Extract the [x, y] coordinate from the center of the cell holding the provided text.  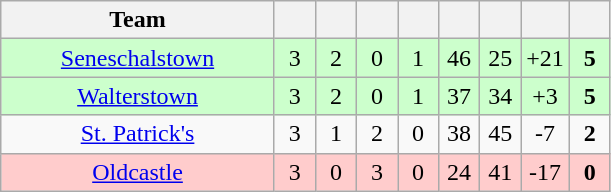
+3 [546, 96]
St. Patrick's [138, 134]
41 [500, 172]
24 [460, 172]
Seneschalstown [138, 58]
-17 [546, 172]
45 [500, 134]
-7 [546, 134]
Walterstown [138, 96]
46 [460, 58]
Oldcastle [138, 172]
+21 [546, 58]
Team [138, 20]
34 [500, 96]
38 [460, 134]
25 [500, 58]
37 [460, 96]
